Capture the cell that displays the provided text and extract its (X, Y) central coordinate. 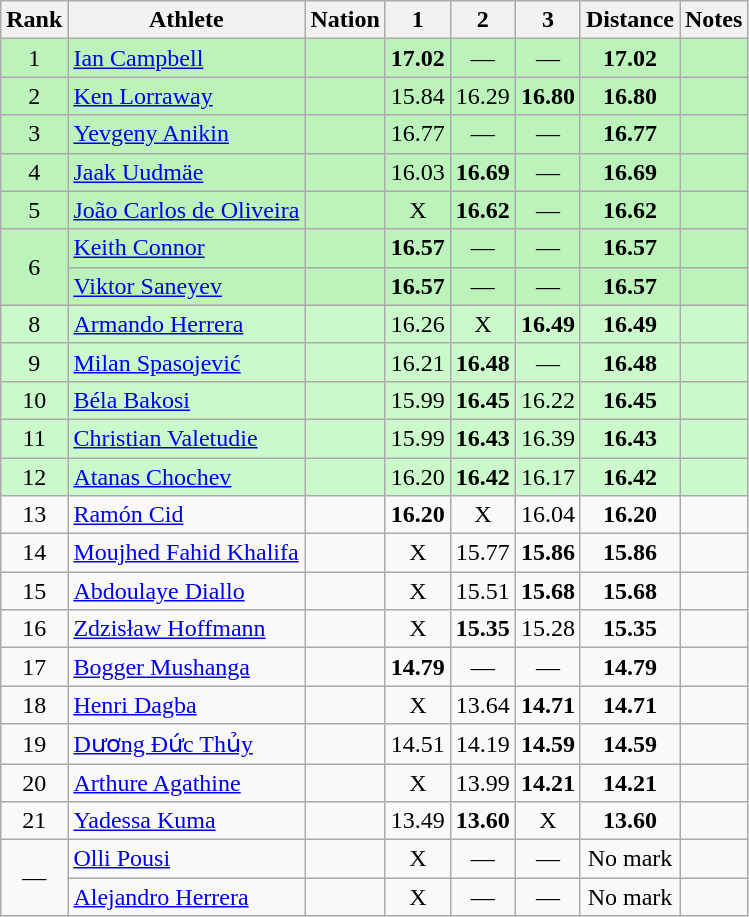
Keith Connor (186, 248)
Alejandro Herrera (186, 897)
Christian Valetudie (186, 438)
João Carlos de Oliveira (186, 210)
21 (34, 821)
16.29 (482, 96)
Notes (714, 20)
10 (34, 400)
16.22 (548, 400)
Athlete (186, 20)
15.84 (418, 96)
13.99 (482, 783)
6 (34, 267)
Viktor Saneyev (186, 286)
Ramón Cid (186, 515)
13.64 (482, 705)
20 (34, 783)
Ian Campbell (186, 58)
12 (34, 477)
13 (34, 515)
Atanas Chochev (186, 477)
15 (34, 591)
16.04 (548, 515)
18 (34, 705)
Béla Bakosi (186, 400)
Olli Pousi (186, 859)
Distance (630, 20)
14.51 (418, 744)
4 (34, 172)
Bogger Mushanga (186, 667)
Moujhed Fahid Khalifa (186, 553)
Yadessa Kuma (186, 821)
Arthure Agathine (186, 783)
17 (34, 667)
Yevgeny Anikin (186, 134)
15.77 (482, 553)
15.28 (548, 629)
Rank (34, 20)
19 (34, 744)
5 (34, 210)
Milan Spasojević (186, 362)
Henri Dagba (186, 705)
Nation (345, 20)
Armando Herrera (186, 324)
8 (34, 324)
16.26 (418, 324)
16.17 (548, 477)
15.51 (482, 591)
16.21 (418, 362)
Ken Lorraway (186, 96)
Jaak Uudmäe (186, 172)
14.19 (482, 744)
Dương Đức Thủy (186, 744)
16.39 (548, 438)
14 (34, 553)
Abdoulaye Diallo (186, 591)
13.49 (418, 821)
9 (34, 362)
16.03 (418, 172)
16 (34, 629)
Zdzisław Hoffmann (186, 629)
11 (34, 438)
